From the cell containing the given text, extract its center point as [x, y] coordinate. 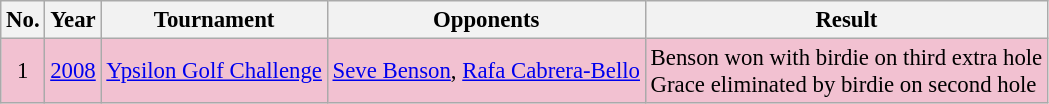
No. [23, 20]
Result [846, 20]
Year [73, 20]
Opponents [486, 20]
Tournament [214, 20]
Ypsilon Golf Challenge [214, 72]
2008 [73, 72]
Seve Benson, Rafa Cabrera-Bello [486, 72]
1 [23, 72]
Benson won with birdie on third extra holeGrace eliminated by birdie on second hole [846, 72]
